Determine the [x, y] coordinate at the center of the cell enclosing the given text.  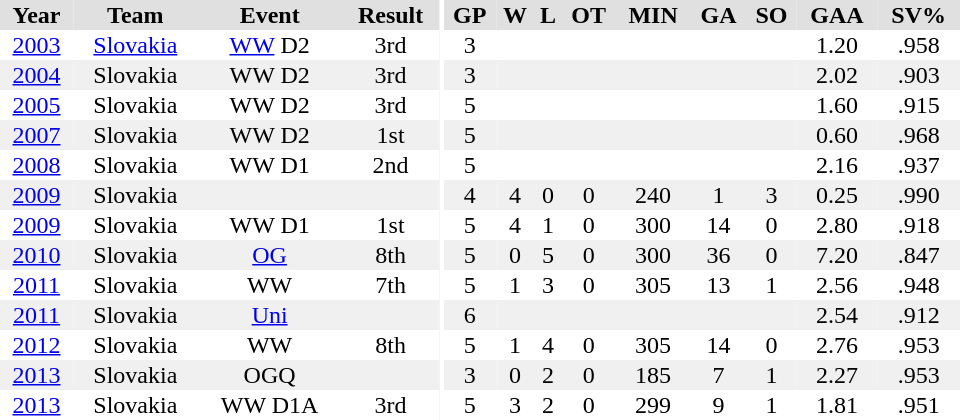
1.20 [838, 45]
OT [589, 15]
SO [771, 15]
2005 [36, 105]
1.81 [838, 405]
7th [391, 285]
OG [270, 255]
.915 [918, 105]
SV% [918, 15]
OGQ [270, 375]
L [548, 15]
2.54 [838, 315]
.951 [918, 405]
WW D1A [270, 405]
2010 [36, 255]
2nd [391, 165]
2.02 [838, 75]
W [516, 15]
.968 [918, 135]
2008 [36, 165]
.903 [918, 75]
Year [36, 15]
.990 [918, 195]
2.27 [838, 375]
0.60 [838, 135]
.918 [918, 225]
MIN [654, 15]
6 [470, 315]
.847 [918, 255]
0.25 [838, 195]
GAA [838, 15]
.912 [918, 315]
Team [136, 15]
9 [719, 405]
GP [470, 15]
299 [654, 405]
2.56 [838, 285]
.948 [918, 285]
185 [654, 375]
36 [719, 255]
13 [719, 285]
2007 [36, 135]
2.16 [838, 165]
2.80 [838, 225]
.937 [918, 165]
2012 [36, 345]
2004 [36, 75]
Result [391, 15]
Uni [270, 315]
7 [719, 375]
1.60 [838, 105]
2003 [36, 45]
7.20 [838, 255]
GA [719, 15]
Event [270, 15]
240 [654, 195]
.958 [918, 45]
2.76 [838, 345]
